Detect which cell encompasses the target text, then output its [X, Y] center coordinate. 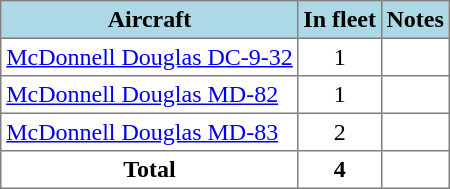
In fleet [340, 20]
McDonnell Douglas MD-83 [150, 132]
Total [150, 170]
McDonnell Douglas MD-82 [150, 95]
McDonnell Douglas DC-9-32 [150, 57]
4 [340, 170]
2 [340, 132]
Notes [415, 20]
Aircraft [150, 20]
